Detect which cell encompasses the target text, then output its [x, y] center coordinate. 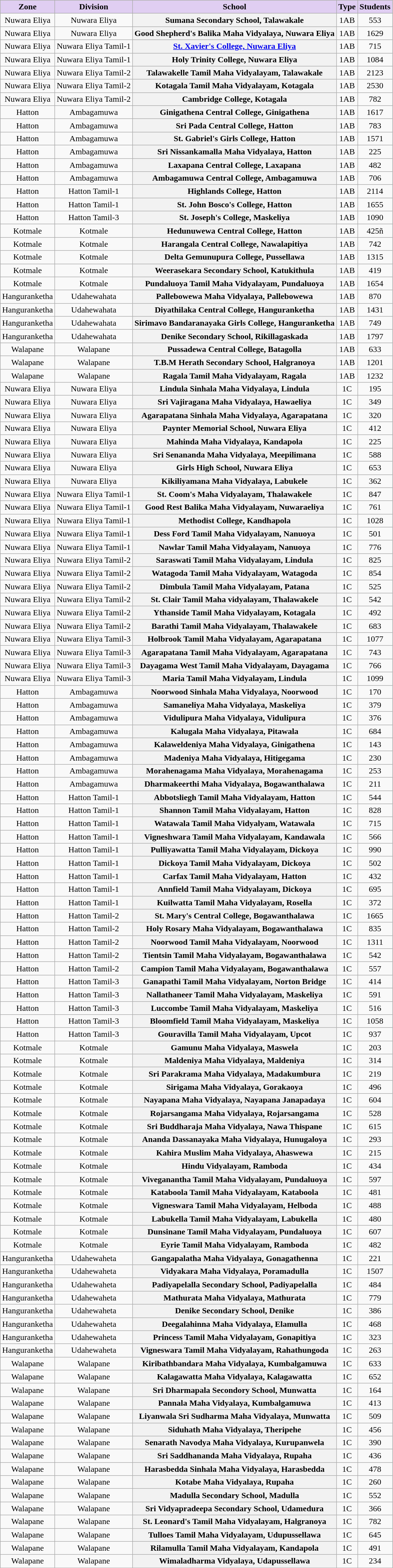
Denike Secondary School, Denike [235, 1311]
Vigneswara Tamil Maha Vidyalayam, Helboda [235, 1205]
Ginigathena Central College, Ginigathena [235, 112]
170 [375, 692]
Ganapathi Tamil Maha Vidyalayam, Norton Bridge [235, 981]
215 [375, 1153]
Gamunu Maha Vidyalaya, Maswela [235, 1048]
Dharmakeerthi Maha Vidyalaya, Bogawanthalawa [235, 784]
Agarapatana Sinhala Maha Vidyalaya, Agarapatana [235, 415]
Rojarsangama Maha Vidyalaya, Rojarsangama [235, 1113]
607 [375, 1232]
1077 [375, 639]
Ythanside Tamil Maha Vidyalayam, Kotagala [235, 613]
Madeniya Maha Vidyalaya, Hitigegama [235, 758]
211 [375, 784]
260 [375, 1482]
Laxapana Central College, Laxapana [235, 165]
Sri Pada Central College, Hatton [235, 125]
Kalaweldeniya Maha Vidyalaya, Ginigathena [235, 744]
390 [375, 1443]
Sri Parakrama Maha Vidyalaya, Madakumbura [235, 1074]
937 [375, 1034]
Watagoda Tamil Maha Vidyalayam, Watagoda [235, 573]
Abbotsliegh Tamil Maha Vidyalayam, Hatton [235, 797]
Watawala Tamil Maha Vidyalyam, Watawala [235, 824]
1629 [375, 33]
525 [375, 587]
706 [375, 178]
Kahira Muslim Maha Vidyalaya, Ahaswewa [235, 1153]
436 [375, 1456]
484 [375, 1285]
Wimaladharma Vidyalaya, Udapussellawa [235, 1561]
Sri Senananda Maha Vidyalaya, Meepilimana [235, 455]
480 [375, 1218]
Pundaluoya Tamil Maha Vidyalayam, Pundaluoya [235, 283]
Nawlar Tamil Maha Vidyalayam, Nanuoya [235, 547]
Tientsin Tamil Maha Vidyalayam, Bogawanthalawa [235, 955]
553 [375, 20]
234 [375, 1561]
412 [375, 428]
314 [375, 1061]
Sri Buddharaja Maha Vidyalaya, Nawa Thispane [235, 1126]
Gouravilla Tamil Maha Vidyalayam, Upcot [235, 1034]
Girls High School, Nuwara Eliya [235, 468]
Sirimavo Bandaranayaka Girls College, Hanguranketha [235, 323]
478 [375, 1469]
376 [375, 718]
Vigneswara Tamil Maha Vidyalayam, Rahathungoda [235, 1350]
779 [375, 1298]
414 [375, 981]
1507 [375, 1271]
481 [375, 1192]
320 [375, 415]
2123 [375, 73]
Dayagama West Tamil Maha Vidyalayam, Dayagama [235, 665]
Holbrook Tamil Maha Vidyalayam, Agarapatana [235, 639]
588 [375, 455]
Vigneshwara Tamil Maha Vidyalayam, Kandawala [235, 837]
Hedunuwewa Central College, Hatton [235, 231]
Sri Vidyapradeepa Secondary School, Udamedura [235, 1508]
432 [375, 876]
Carfax Tamil Maha Vidyalayam, Hatton [235, 876]
St. Clair Tamil Maha vidyalayam, Thalawakele [235, 600]
253 [375, 771]
413 [375, 1403]
870 [375, 297]
749 [375, 323]
695 [375, 889]
Sri Dharmapala Secondory School, Munwatta [235, 1390]
Pallebowewa Maha Vidyalaya, Pallebowewa [235, 297]
164 [375, 1390]
Kotabe Maha Vidyalaya, Rupaha [235, 1482]
Holy Rosary Maha Vidyalayam, Bogawanthalawa [235, 929]
Bloomfield Tamil Maha Vidyalayam, Maskeliya [235, 1021]
School [235, 7]
Dickoya Tamil Maha Vidyalayam, Dickoya [235, 863]
825 [375, 560]
Siduhath Maha Vidyalaya, Theripehe [235, 1430]
366 [375, 1508]
434 [375, 1166]
488 [375, 1205]
Highlands College, Hatton [235, 191]
221 [375, 1258]
1090 [375, 218]
645 [375, 1535]
Good Shepherd's Balika Maha Vidyalaya, Nuwara Eliya [235, 33]
1617 [375, 112]
743 [375, 652]
501 [375, 534]
509 [375, 1416]
557 [375, 968]
T.B.M Herath Secondary School, Halgranoya [235, 362]
Annfield Tamil Maha Vidyalayam, Dickoya [235, 889]
990 [375, 850]
776 [375, 547]
219 [375, 1074]
425ñ [375, 231]
Shannon Tamil Maha Vidyalayam, Hatton [235, 810]
566 [375, 837]
Lindula Sinhala Maha Vidyalaya, Lindula [235, 389]
Denike Secondary School, Rikillagaskada [235, 336]
Weerasekara Secondary School, Katukithula [235, 270]
828 [375, 810]
Diyathilaka Central College, Hanguranketha [235, 310]
591 [375, 995]
544 [375, 797]
St. Xavier's College, Nuwara Eliya [235, 46]
Dimbula Tamil Maha Vidyalayam, Patana [235, 587]
Ananda Dassanayaka Maha Vidyalaya, Hunugaloya [235, 1140]
496 [375, 1087]
Cambridge College, Kotagala [235, 99]
Kikiliyamana Maha Vidyalaya, Labukele [235, 481]
Tulloes Tamil Maha Vidyalayam, Udupussellawa [235, 1535]
1431 [375, 310]
349 [375, 402]
230 [375, 758]
Maldeniya Maha Vidyalaya, Maldeniya [235, 1061]
1084 [375, 60]
Vidulipura Maha Vidyalaya, Vidulipura [235, 718]
Kalugala Maha Vidyalaya, Pitawala [235, 731]
Kotagala Tamil Maha Vidyalayam, Kotagala [235, 86]
684 [375, 731]
Dunsinane Tamil Maha Vidyalayam, Pundaluoya [235, 1232]
Agarapatana Tamil Maha Vidyalayam, Agarapatana [235, 652]
766 [375, 665]
419 [375, 270]
St. Gabriel's Girls College, Hatton [235, 138]
St. Leonard's Tamil Maha Vidyalayam, Halgranoya [235, 1522]
St. Joseph's College, Maskeliya [235, 218]
Mahinda Maha Vidyalaya, Kandapola [235, 442]
1232 [375, 375]
Morahenagama Maha Vidyalaya, Morahenagama [235, 771]
Viveganantha Tamil Maha Vidyalayam, Pundaluoya [235, 1179]
Pussadewa Central College, Batagolla [235, 349]
379 [375, 705]
Sri Saddhananda Maha Vidyalaya, Rupaha [235, 1456]
Campion Tamil Maha Vidyalayam, Bogawanthalawa [235, 968]
528 [375, 1113]
143 [375, 744]
386 [375, 1311]
Kataboola Tamil Maha Vidyalayam, Kataboola [235, 1192]
Maria Tamil Maha Vidyalayam, Lindula [235, 679]
Saraswati Tamil Maha Vidyalayam, Lindula [235, 560]
468 [375, 1324]
323 [375, 1337]
Luccombe Tamil Maha Vidyalayam, Maskeliya [235, 1008]
653 [375, 468]
1797 [375, 336]
652 [375, 1377]
293 [375, 1140]
362 [375, 481]
Sumana Secondary School, Talawakale [235, 20]
Methodist College, Kandhapola [235, 520]
St. Mary's Central College, Bogawanthalawa [235, 916]
Padiyapelalla Secondary School, Padiyapelalla [235, 1285]
Sirigama Maha Vidyalaya, Gorakaoya [235, 1087]
Talawakelle Tamil Maha Vidyalayam, Talawakale [235, 73]
Paynter Memorial School, Nuwara Eliya [235, 428]
Harangala Central College, Nawalapitiya [235, 244]
Liyanwala Sri Sudharma Maha Vidyalaya, Munwatta [235, 1416]
Holy Trinity College, Nuwara Eliya [235, 60]
St. Coom's Maha Vidyalayam, Thalawakele [235, 494]
1665 [375, 916]
Mathurata Maha Vidyalaya, Mathurata [235, 1298]
Vidyakara Maha Vidyalaya, Poramadulla [235, 1271]
683 [375, 626]
Sri Vajiragana Maha Vidyalaya, Hawaeliya [235, 402]
Samaneliya Maha Vidyalaya, Maskeliya [235, 705]
742 [375, 244]
Noorwood Tamil Maha Vidyalayam, Noorwood [235, 942]
Hindu Vidyalayam, Ramboda [235, 1166]
Deegalahinna Maha Vidyalaya, Elamulla [235, 1324]
552 [375, 1495]
Nayapana Maha Vidyalaya, Nayapana Janapadaya [235, 1100]
Pannala Maha Vidyalaya, Kumbalgamuwa [235, 1403]
Noorwood Sinhala Maha Vidyalaya, Noorwood [235, 692]
Students [375, 7]
Ambagamuwa Central College, Ambagamuwa [235, 178]
Delta Gemunupura College, Pussellawa [235, 257]
835 [375, 929]
1654 [375, 283]
1571 [375, 138]
Division [93, 7]
Kiribathbandara Maha Vidyalaya, Kumbalgamuwa [235, 1363]
1655 [375, 205]
Madulla Secondary School, Madulla [235, 1495]
1099 [375, 679]
Sri Nissankamalla Maha Vidyalaya, Hatton [235, 152]
516 [375, 1008]
502 [375, 863]
761 [375, 507]
1315 [375, 257]
Harasbedda Sinhala Maha Vidyalaya, Harasbedda [235, 1469]
Princess Tamil Maha Vidyalayam, Gonapitiya [235, 1337]
783 [375, 125]
Ragala Tamil Maha Vidyalayam, Ragala [235, 375]
203 [375, 1048]
491 [375, 1548]
604 [375, 1100]
Zone [28, 7]
2114 [375, 191]
Senarath Navodya Maha Vidyalaya, Kurupanwela [235, 1443]
847 [375, 494]
Type [347, 7]
Barathi Tamil Maha Vidyalayam, Thalawakele [235, 626]
Pulliyawatta Tamil Maha Vidyalayam, Dickoya [235, 850]
Dess Ford Tamil Maha Vidyalayam, Nanuoya [235, 534]
Good Rest Balika Maha Vidyalayam, Nuwaraeliya [235, 507]
456 [375, 1430]
597 [375, 1179]
Labukella Tamil Maha Vidyalayam, Labukella [235, 1218]
492 [375, 613]
1311 [375, 942]
854 [375, 573]
St. John Bosco's College, Hatton [235, 205]
1058 [375, 1021]
Kalagawatta Maha Vidyalaya, Kalagawatta [235, 1377]
263 [375, 1350]
1201 [375, 362]
Gangapalatha Maha Vidyalaya, Gonagathenna [235, 1258]
195 [375, 389]
Eyrie Tamil Maha Vidyalayam, Ramboda [235, 1245]
Kuilwatta Tamil Maha Vidyalayam, Rosella [235, 903]
372 [375, 903]
Rilamulla Tamil Maha Vidyalayam, Kandapola [235, 1548]
2530 [375, 86]
Nallathaneer Tamil Maha Vidyalayam, Maskeliya [235, 995]
615 [375, 1126]
1028 [375, 520]
